Find where the given text appears and provide that cell's center as (x, y) coordinate. 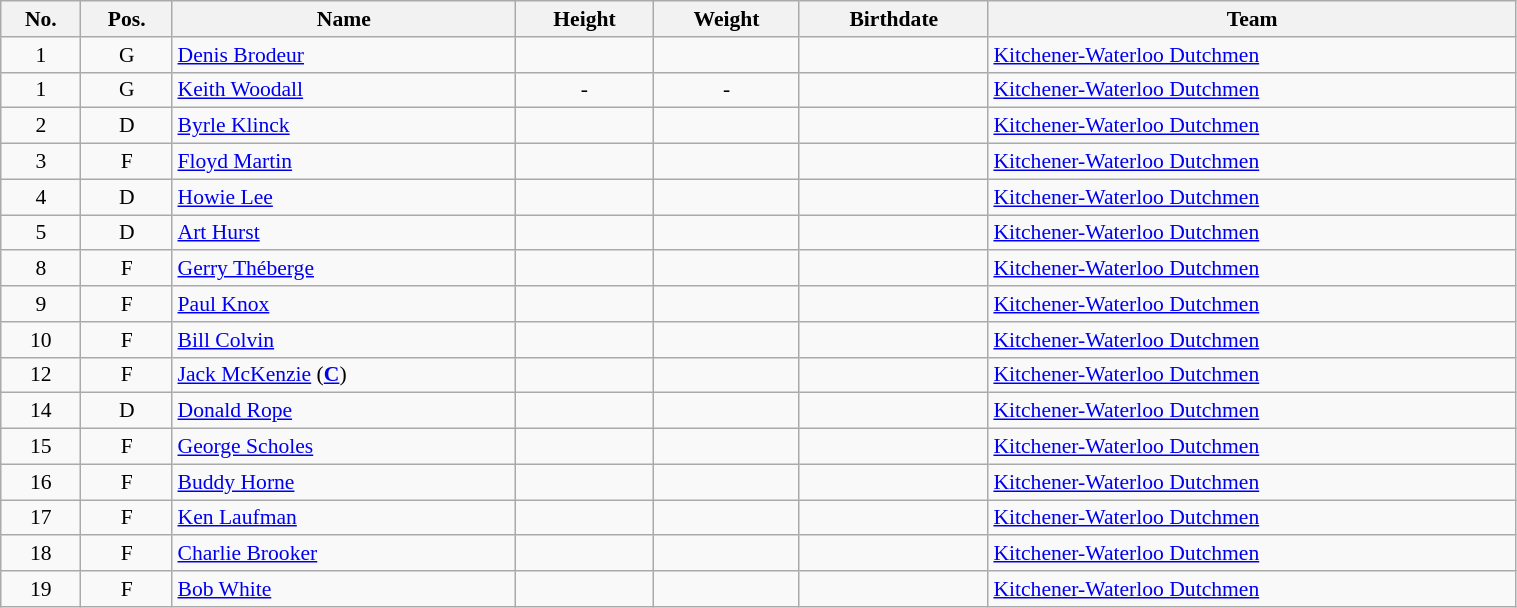
Gerry Théberge (344, 269)
Art Hurst (344, 233)
Bob White (344, 589)
Weight (727, 19)
2 (41, 126)
19 (41, 589)
Name (344, 19)
16 (41, 482)
12 (41, 375)
5 (41, 233)
15 (41, 447)
Floyd Martin (344, 162)
3 (41, 162)
Height (584, 19)
Birthdate (894, 19)
Keith Woodall (344, 90)
Bill Colvin (344, 340)
Pos. (127, 19)
Jack McKenzie (C) (344, 375)
4 (41, 197)
Paul Knox (344, 304)
8 (41, 269)
10 (41, 340)
Byrle Klinck (344, 126)
9 (41, 304)
Denis Brodeur (344, 55)
17 (41, 518)
Ken Laufman (344, 518)
Howie Lee (344, 197)
Charlie Brooker (344, 554)
George Scholes (344, 447)
No. (41, 19)
Donald Rope (344, 411)
Buddy Horne (344, 482)
14 (41, 411)
Team (1252, 19)
18 (41, 554)
